Capture the cell that displays the provided text and extract its [X, Y] central coordinate. 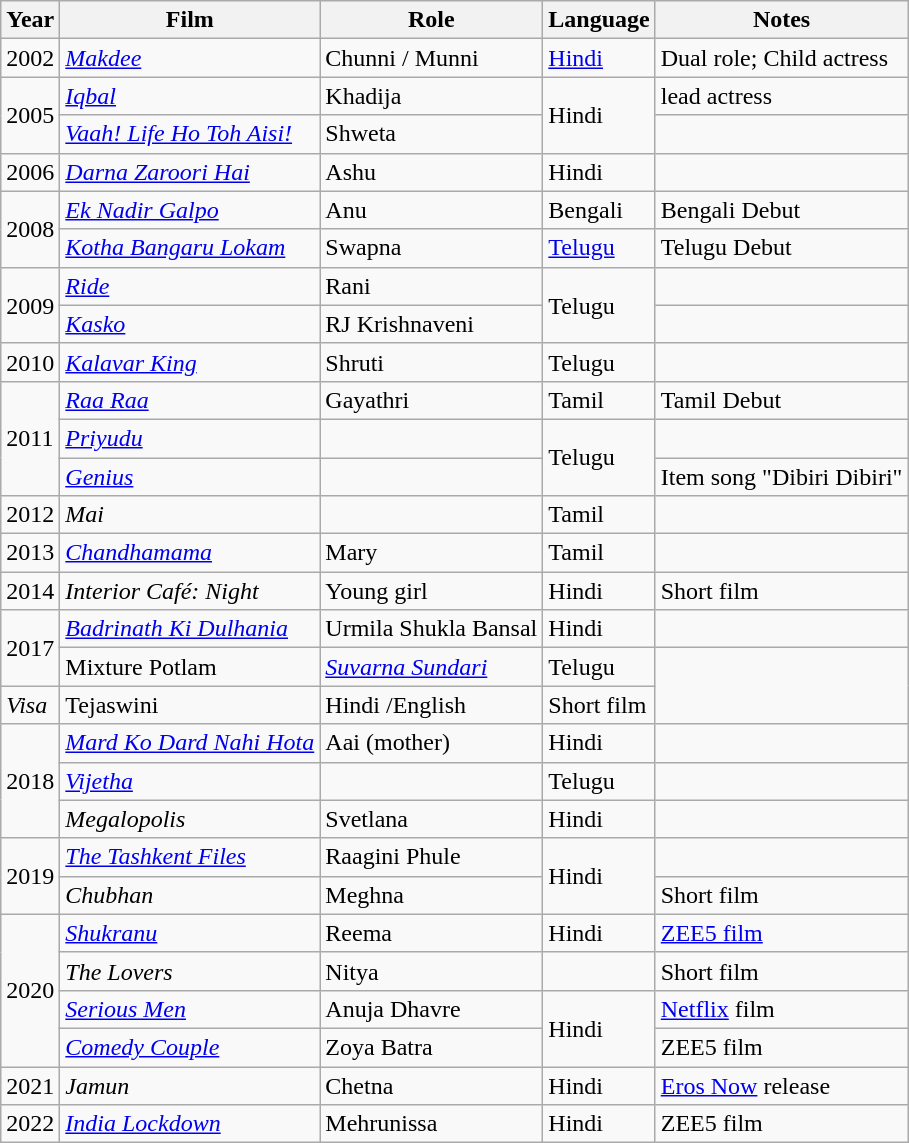
2005 [30, 115]
Mehrunissa [432, 1124]
Mai [190, 515]
Netflix film [782, 1009]
Reema [432, 933]
Item song "Dibiri Dibiri" [782, 477]
Anu [432, 210]
Meghna [432, 895]
Film [190, 20]
Chubhan [190, 895]
Megalopolis [190, 819]
2019 [30, 876]
Kotha Bangaru Lokam [190, 248]
Shruti [432, 362]
2012 [30, 515]
Jamun [190, 1085]
2018 [30, 781]
2013 [30, 553]
The Lovers [190, 971]
Swapna [432, 248]
Mard Ko Dard Nahi Hota [190, 743]
Suvarna Sundari [432, 667]
Darna Zaroori Hai [190, 172]
2008 [30, 229]
Tamil Debut [782, 400]
Ride [190, 286]
India Lockdown [190, 1124]
Aai (mother) [432, 743]
Anuja Dhavre [432, 1009]
lead actress [782, 96]
2022 [30, 1124]
2014 [30, 591]
Bengali Debut [782, 210]
Chunni / Munni [432, 58]
Svetlana [432, 819]
Gayathri [432, 400]
Genius [190, 477]
Dual role; Child actress [782, 58]
The Tashkent Files [190, 857]
Mary [432, 553]
Ashu [432, 172]
Chetna [432, 1085]
2002 [30, 58]
Badrinath Ki Dulhania [190, 629]
Visa [30, 705]
Khadija [432, 96]
2017 [30, 648]
Eros Now release [782, 1085]
Tejaswini [190, 705]
Mixture Potlam [190, 667]
Shukranu [190, 933]
Comedy Couple [190, 1047]
2011 [30, 438]
Kasko [190, 324]
Serious Men [190, 1009]
Chandhamama [190, 553]
Young girl [432, 591]
2009 [30, 305]
Shweta [432, 134]
Role [432, 20]
Notes [782, 20]
Hindi /English [432, 705]
Language [599, 20]
Rani [432, 286]
Raa Raa [190, 400]
Bengali [599, 210]
Vaah! Life Ho Toh Aisi! [190, 134]
2021 [30, 1085]
2010 [30, 362]
Raagini Phule [432, 857]
2020 [30, 990]
Ek Nadir Galpo [190, 210]
Nitya [432, 971]
Urmila Shukla Bansal [432, 629]
2006 [30, 172]
Zoya Batra [432, 1047]
Iqbal [190, 96]
Telugu Debut [782, 248]
Priyudu [190, 438]
Kalavar King [190, 362]
Interior Café: Night [190, 591]
Vijetha [190, 781]
Makdee [190, 58]
RJ Krishnaveni [432, 324]
Year [30, 20]
